Return the (X, Y) coordinate for the center point of the cell that contains the specified text.  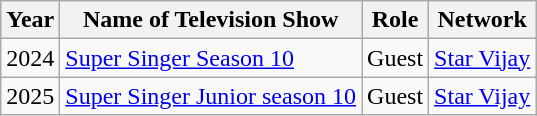
Role (396, 20)
Super Singer Junior season 10 (211, 96)
Name of Television Show (211, 20)
Year (30, 20)
2025 (30, 96)
Super Singer Season 10 (211, 58)
2024 (30, 58)
Network (482, 20)
